Determine the (x, y) coordinate at the center of the cell enclosing the given text.  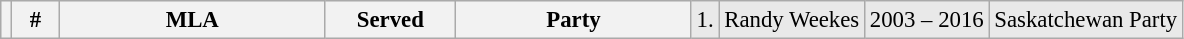
MLA (192, 20)
2003 – 2016 (927, 20)
Randy Weekes (792, 20)
1. (705, 20)
# (35, 20)
Saskatchewan Party (1086, 20)
Served (390, 20)
Party (574, 20)
